Locate the cell with the specified text and output its (x, y) center coordinate. 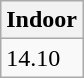
Indoor (42, 20)
14.10 (42, 58)
